Capture the cell that displays the provided text and extract its [x, y] central coordinate. 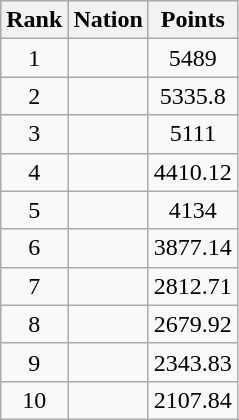
4134 [192, 210]
7 [34, 286]
Nation [108, 20]
Rank [34, 20]
9 [34, 362]
8 [34, 324]
3877.14 [192, 248]
2 [34, 96]
10 [34, 400]
5335.8 [192, 96]
2107.84 [192, 400]
5 [34, 210]
5489 [192, 58]
6 [34, 248]
2343.83 [192, 362]
3 [34, 134]
4410.12 [192, 172]
4 [34, 172]
2679.92 [192, 324]
5111 [192, 134]
1 [34, 58]
2812.71 [192, 286]
Points [192, 20]
